Pinpoint the cell where the given text exists, returning its (X, Y) midpoint coordinate. 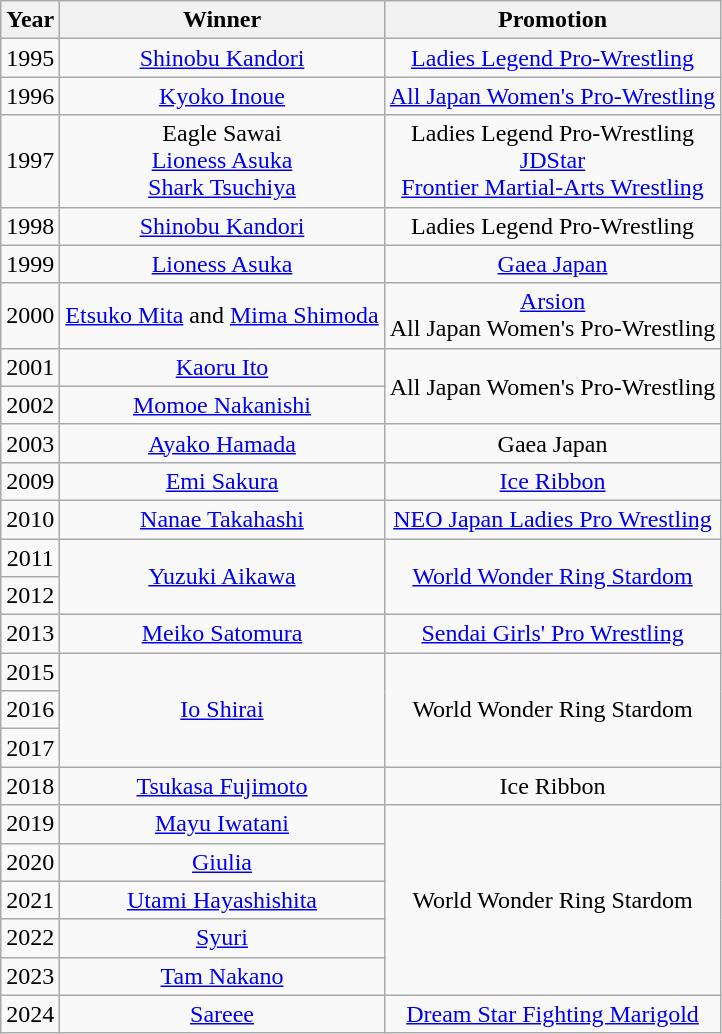
Ladies Legend Pro-WrestlingJDStarFrontier Martial-Arts Wrestling (552, 161)
NEO Japan Ladies Pro Wrestling (552, 519)
Tam Nakano (222, 976)
2013 (30, 634)
Momoe Nakanishi (222, 405)
Meiko Satomura (222, 634)
2023 (30, 976)
Kaoru Ito (222, 367)
1998 (30, 226)
Dream Star Fighting Marigold (552, 1014)
2011 (30, 557)
2000 (30, 316)
Year (30, 20)
Lioness Asuka (222, 264)
2012 (30, 596)
Nanae Takahashi (222, 519)
2010 (30, 519)
2017 (30, 748)
2015 (30, 672)
2018 (30, 786)
1999 (30, 264)
2021 (30, 900)
1995 (30, 58)
Sareee (222, 1014)
2024 (30, 1014)
Tsukasa Fujimoto (222, 786)
Winner (222, 20)
2020 (30, 862)
2019 (30, 824)
ArsionAll Japan Women's Pro-Wrestling (552, 316)
Giulia (222, 862)
Utami Hayashishita (222, 900)
1997 (30, 161)
Kyoko Inoue (222, 96)
Promotion (552, 20)
2022 (30, 938)
Yuzuki Aikawa (222, 576)
2009 (30, 481)
2001 (30, 367)
Sendai Girls' Pro Wrestling (552, 634)
Syuri (222, 938)
2002 (30, 405)
Emi Sakura (222, 481)
Etsuko Mita and Mima Shimoda (222, 316)
Mayu Iwatani (222, 824)
2003 (30, 443)
Ayako Hamada (222, 443)
Io Shirai (222, 710)
2016 (30, 710)
1996 (30, 96)
Eagle SawaiLioness AsukaShark Tsuchiya (222, 161)
